Identify which cell holds the provided text, then report its (x, y) central coordinate. 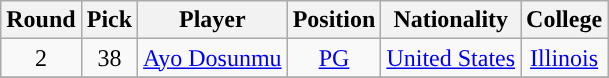
Player (213, 20)
Round (41, 20)
2 (41, 58)
Pick (109, 20)
PG (334, 58)
Ayo Dosunmu (213, 58)
38 (109, 58)
Illinois (564, 58)
United States (451, 58)
College (564, 20)
Position (334, 20)
Nationality (451, 20)
